For the text-containing cell, return its midpoint in (X, Y) coordinate format. 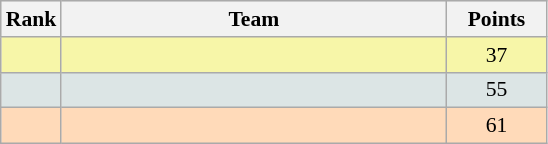
37 (496, 55)
55 (496, 90)
Team (254, 19)
61 (496, 126)
Rank (32, 19)
Points (496, 19)
